Locate the cell with the specified text and output its [X, Y] center coordinate. 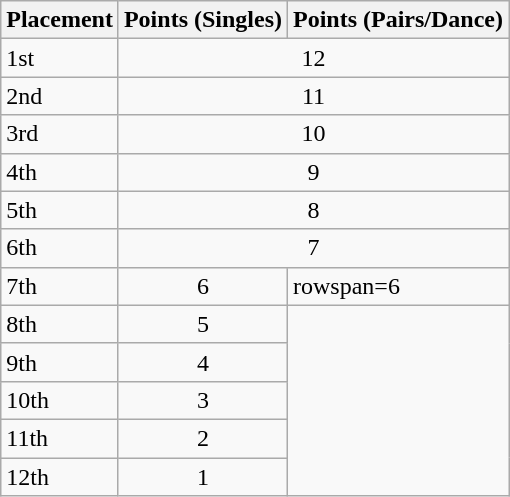
rowspan=6 [398, 286]
9th [60, 362]
4th [60, 172]
Placement [60, 20]
8 [313, 210]
12th [60, 477]
11th [60, 438]
12 [313, 58]
Points (Pairs/Dance) [398, 20]
3 [202, 400]
9 [313, 172]
4 [202, 362]
5 [202, 324]
11 [313, 96]
1 [202, 477]
10 [313, 134]
6 [202, 286]
7 [313, 248]
2nd [60, 96]
7th [60, 286]
2 [202, 438]
8th [60, 324]
10th [60, 400]
1st [60, 58]
5th [60, 210]
3rd [60, 134]
Points (Singles) [202, 20]
6th [60, 248]
